Find where the given text appears and provide that cell's center as (x, y) coordinate. 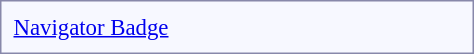
Navigator Badge (232, 27)
